Detect which cell encompasses the target text, then output its (X, Y) center coordinate. 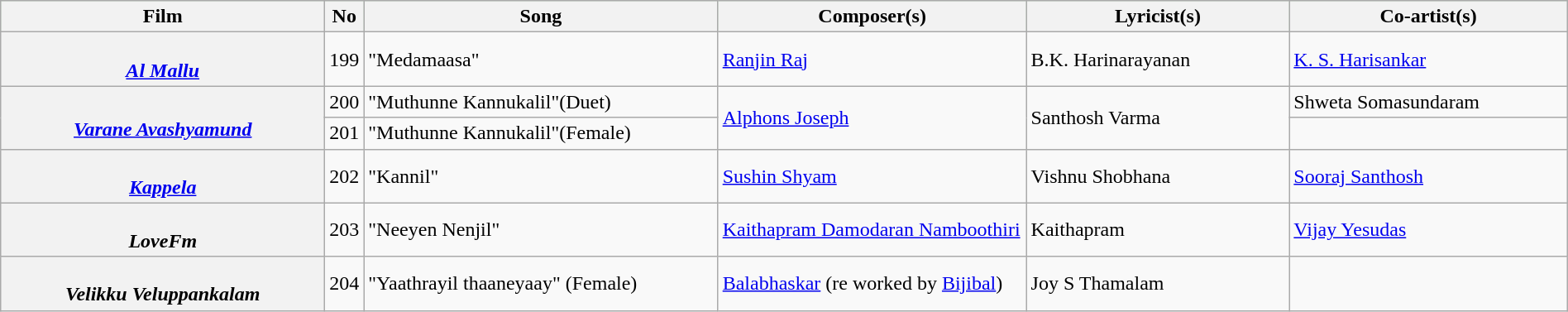
204 (344, 283)
Kaithapram (1158, 230)
Song (541, 17)
Sooraj Santhosh (1428, 175)
202 (344, 175)
"Medamaasa" (541, 60)
Ranjin Raj (872, 60)
Joy S Thamalam (1158, 283)
Velikku Veluppankalam (163, 283)
"Muthunne Kannukalil"(Female) (541, 133)
Lyricist(s) (1158, 17)
199 (344, 60)
B.K. Harinarayanan (1158, 60)
Vijay Yesudas (1428, 230)
Santhosh Varma (1158, 118)
Film (163, 17)
Vishnu Shobhana (1158, 175)
K. S. Harisankar (1428, 60)
Sushin Shyam (872, 175)
Kaithapram Damodaran Namboothiri (872, 230)
201 (344, 133)
"Neeyen Nenjil" (541, 230)
Shweta Somasundaram (1428, 102)
"Kannil" (541, 175)
Kappela (163, 175)
No (344, 17)
"Yaathrayil thaaneyaay" (Female) (541, 283)
203 (344, 230)
Alphons Joseph (872, 118)
Varane Avashyamund (163, 118)
Co-artist(s) (1428, 17)
Composer(s) (872, 17)
Balabhaskar (re worked by Bijibal) (872, 283)
"Muthunne Kannukalil"(Duet) (541, 102)
LoveFm (163, 230)
200 (344, 102)
Al Mallu (163, 60)
